Capture the cell that displays the provided text and extract its [X, Y] central coordinate. 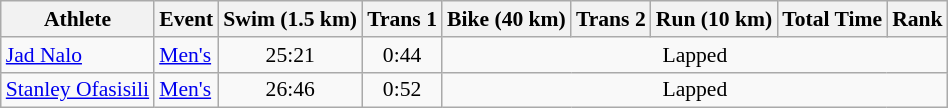
Event [186, 19]
Bike (40 km) [506, 19]
0:44 [402, 55]
26:46 [290, 90]
Total Time [832, 19]
25:21 [290, 55]
Run (10 km) [714, 19]
Stanley Ofasisili [78, 90]
0:52 [402, 90]
Athlete [78, 19]
Trans 1 [402, 19]
Rank [918, 19]
Jad Nalo [78, 55]
Swim (1.5 km) [290, 19]
Trans 2 [611, 19]
